For the text-containing cell, return its midpoint in (x, y) coordinate format. 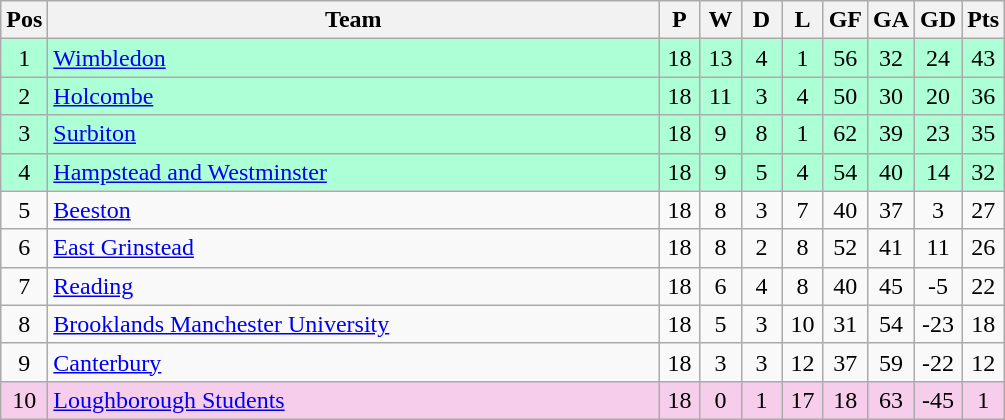
13 (720, 58)
P (680, 20)
45 (892, 286)
23 (938, 134)
27 (984, 210)
39 (892, 134)
0 (720, 400)
Surbiton (354, 134)
GA (892, 20)
56 (845, 58)
50 (845, 96)
52 (845, 248)
L (802, 20)
-5 (938, 286)
31 (845, 324)
Loughborough Students (354, 400)
Hampstead and Westminster (354, 172)
Pos (24, 20)
-22 (938, 362)
20 (938, 96)
East Grinstead (354, 248)
24 (938, 58)
26 (984, 248)
22 (984, 286)
Wimbledon (354, 58)
D (762, 20)
Beeston (354, 210)
Reading (354, 286)
GF (845, 20)
35 (984, 134)
43 (984, 58)
30 (892, 96)
Team (354, 20)
62 (845, 134)
63 (892, 400)
14 (938, 172)
-45 (938, 400)
GD (938, 20)
Pts (984, 20)
Canterbury (354, 362)
17 (802, 400)
Holcombe (354, 96)
36 (984, 96)
-23 (938, 324)
Brooklands Manchester University (354, 324)
W (720, 20)
59 (892, 362)
41 (892, 248)
